Find where the given text appears and provide that cell's center as [X, Y] coordinate. 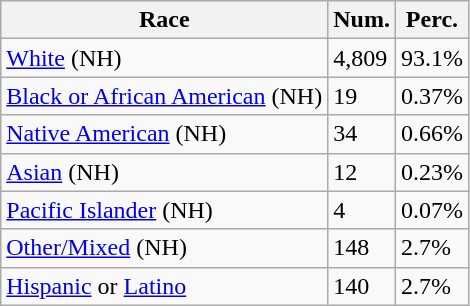
4 [362, 210]
Black or African American (NH) [164, 96]
Asian (NH) [164, 172]
Pacific Islander (NH) [164, 210]
Other/Mixed (NH) [164, 248]
19 [362, 96]
Race [164, 20]
Native American (NH) [164, 134]
12 [362, 172]
White (NH) [164, 58]
93.1% [432, 58]
0.23% [432, 172]
Num. [362, 20]
148 [362, 248]
0.07% [432, 210]
34 [362, 134]
4,809 [362, 58]
140 [362, 286]
0.37% [432, 96]
0.66% [432, 134]
Hispanic or Latino [164, 286]
Perc. [432, 20]
